Determine the [X, Y] coordinate at the center of the cell enclosing the given text.  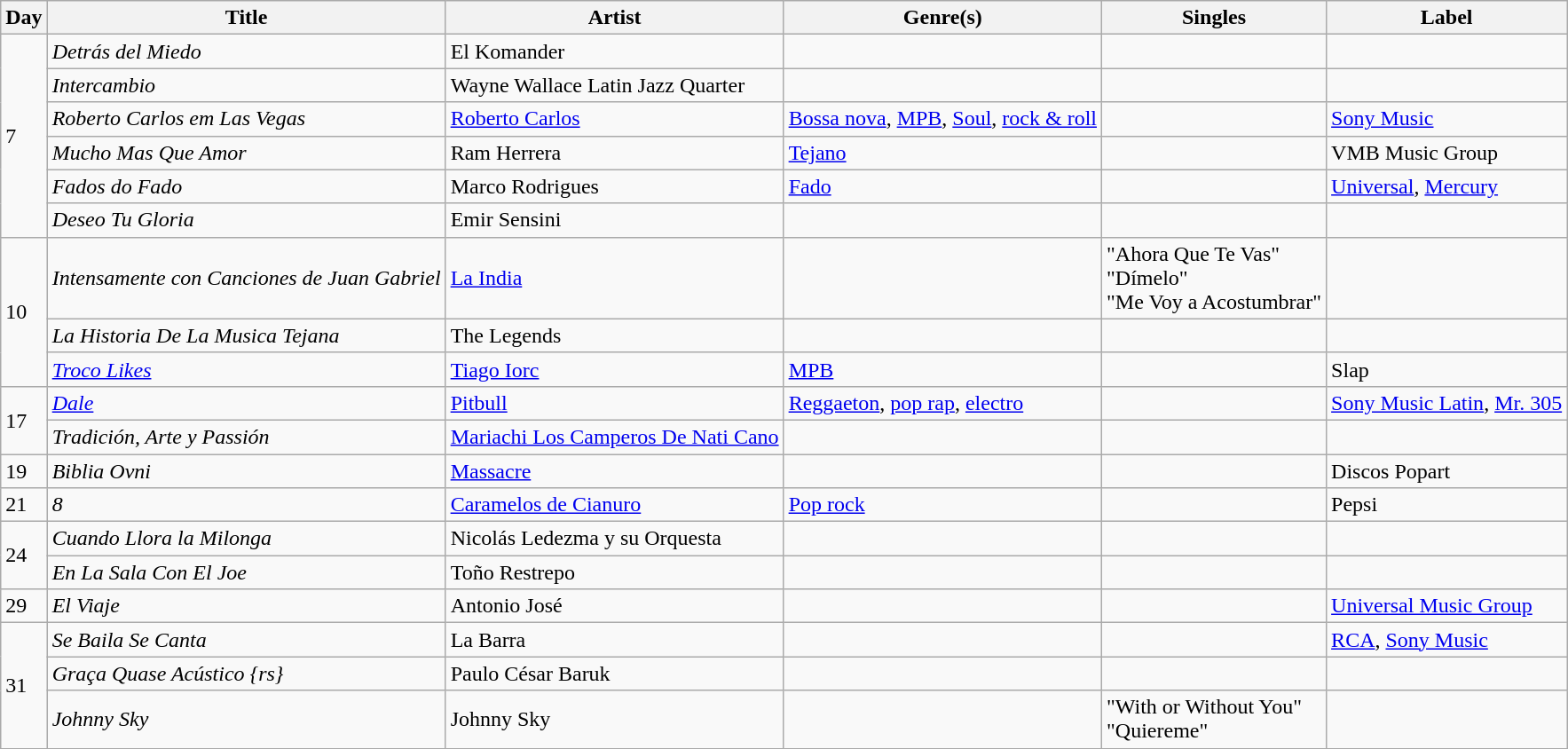
Pepsi [1446, 505]
Toño Restrepo [614, 572]
La Historia De La Musica Tejana [247, 335]
Label [1446, 18]
Reggaeton, pop rap, electro [942, 403]
Antonio José [614, 606]
19 [24, 471]
La Barra [614, 640]
En La Sala Con El Joe [247, 572]
Bossa nova, MPB, Soul, rock & roll [942, 119]
Mucho Mas Que Amor [247, 153]
Caramelos de Cianuro [614, 505]
Se Baila Se Canta [247, 640]
Marco Rodrigues [614, 186]
Singles [1214, 18]
Fado [942, 186]
El Komander [614, 51]
Ram Herrera [614, 153]
Dale [247, 403]
Troco Likes [247, 369]
The Legends [614, 335]
La India [614, 278]
RCA, Sony Music [1446, 640]
Sony Music [1446, 119]
Tiago Iorc [614, 369]
"With or Without You""Quiereme" [1214, 719]
Pitbull [614, 403]
8 [247, 505]
Pop rock [942, 505]
El Viaje [247, 606]
Artist [614, 18]
Title [247, 18]
Cuando Llora la Milonga [247, 539]
Genre(s) [942, 18]
29 [24, 606]
7 [24, 136]
24 [24, 556]
Wayne Wallace Latin Jazz Quarter [614, 85]
Massacre [614, 471]
17 [24, 420]
Deseo Tu Gloria [247, 220]
Slap [1446, 369]
Fados do Fado [247, 186]
"Ahora Que Te Vas""Dímelo""Me Voy a Acostumbrar" [1214, 278]
Roberto Carlos em Las Vegas [247, 119]
Day [24, 18]
VMB Music Group [1446, 153]
Universal Music Group [1446, 606]
10 [24, 311]
Mariachi Los Camperos De Nati Cano [614, 437]
Paulo César Baruk [614, 674]
Emir Sensini [614, 220]
Biblia Ovni [247, 471]
21 [24, 505]
Universal, Mercury [1446, 186]
Intensamente con Canciones de Juan Gabriel [247, 278]
Nicolás Ledezma y su Orquesta [614, 539]
Roberto Carlos [614, 119]
31 [24, 685]
MPB [942, 369]
Tejano [942, 153]
Sony Music Latin, Mr. 305 [1446, 403]
Intercambio [247, 85]
Tradición, Arte y Passión [247, 437]
Detrás del Miedo [247, 51]
Discos Popart [1446, 471]
Graça Quase Acústico {rs} [247, 674]
